Locate the cell with the specified text and output its (X, Y) center coordinate. 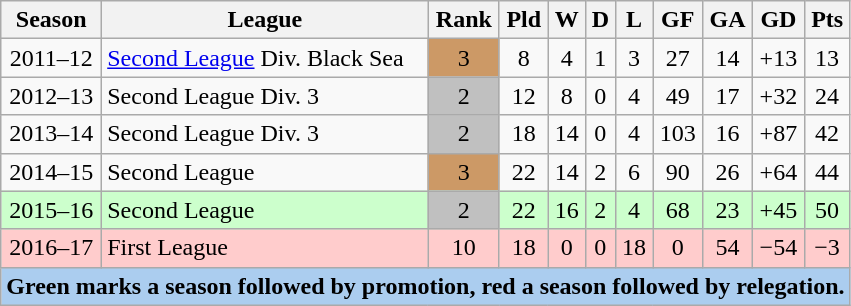
103 (678, 134)
GA (728, 20)
49 (678, 96)
2011–12 (52, 58)
First League (266, 248)
24 (827, 96)
10 (464, 248)
+64 (779, 172)
2012–13 (52, 96)
Pld (524, 20)
Pts (827, 20)
17 (728, 96)
+87 (779, 134)
+45 (779, 210)
L (634, 20)
26 (728, 172)
−54 (779, 248)
1 (600, 58)
League (266, 20)
W (566, 20)
2014–15 (52, 172)
2015–16 (52, 210)
+13 (779, 58)
2013–14 (52, 134)
Second League Div. Black Sea (266, 58)
Green marks a season followed by promotion, red a season followed by relegation. (426, 286)
68 (678, 210)
50 (827, 210)
−3 (827, 248)
12 (524, 96)
Season (52, 20)
54 (728, 248)
GD (779, 20)
D (600, 20)
+32 (779, 96)
23 (728, 210)
27 (678, 58)
Rank (464, 20)
90 (678, 172)
42 (827, 134)
44 (827, 172)
6 (634, 172)
2016–17 (52, 248)
GF (678, 20)
13 (827, 58)
